For the text-containing cell, return its midpoint in [X, Y] coordinate format. 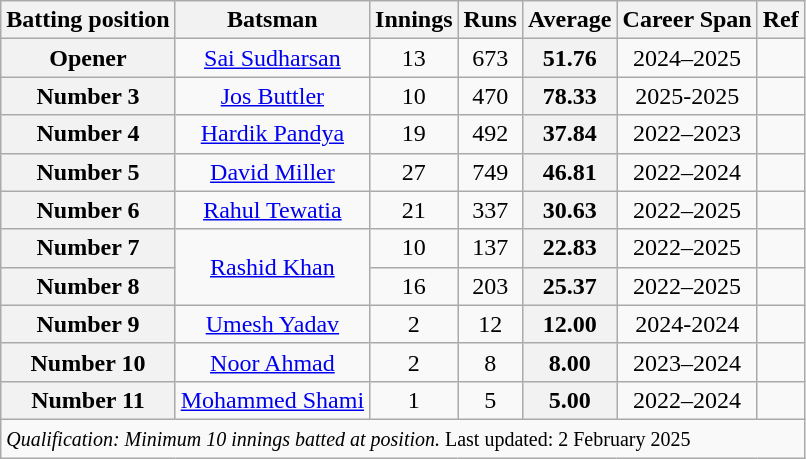
8 [490, 362]
492 [490, 134]
Jos Buttler [272, 96]
203 [490, 286]
Number 3 [88, 96]
Batsman [272, 20]
22.83 [570, 248]
Number 6 [88, 210]
2024-2024 [687, 324]
Noor Ahmad [272, 362]
27 [414, 172]
137 [490, 248]
25.37 [570, 286]
Career Span [687, 20]
37.84 [570, 134]
Number 9 [88, 324]
Number 5 [88, 172]
673 [490, 58]
21 [414, 210]
Umesh Yadav [272, 324]
Average [570, 20]
2022–2023 [687, 134]
46.81 [570, 172]
Number 11 [88, 400]
2024–2025 [687, 58]
16 [414, 286]
12 [490, 324]
337 [490, 210]
5 [490, 400]
David Miller [272, 172]
19 [414, 134]
Qualification: Minimum 10 innings batted at position. Last updated: 2 February 2025 [403, 438]
Rashid Khan [272, 267]
Number 4 [88, 134]
Runs [490, 20]
78.33 [570, 96]
Number 10 [88, 362]
1 [414, 400]
30.63 [570, 210]
749 [490, 172]
Opener [88, 58]
2023–2024 [687, 362]
5.00 [570, 400]
13 [414, 58]
Hardik Pandya [272, 134]
Mohammed Shami [272, 400]
Batting position [88, 20]
12.00 [570, 324]
Sai Sudharsan [272, 58]
8.00 [570, 362]
51.76 [570, 58]
2025-2025 [687, 96]
Number 8 [88, 286]
Ref [780, 20]
Innings [414, 20]
470 [490, 96]
Rahul Tewatia [272, 210]
Number 7 [88, 248]
